Locate the cell with the specified text and output its [X, Y] center coordinate. 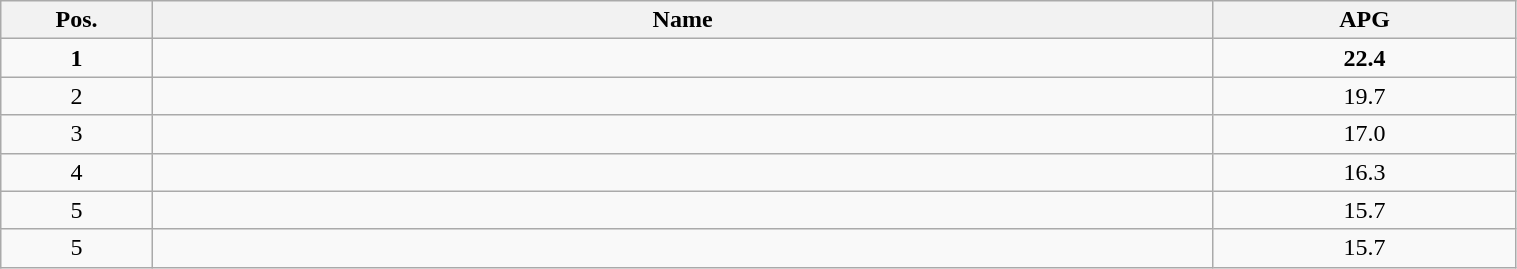
Name [682, 20]
2 [77, 96]
4 [77, 172]
16.3 [1364, 172]
19.7 [1364, 96]
Pos. [77, 20]
3 [77, 134]
1 [77, 58]
22.4 [1364, 58]
17.0 [1364, 134]
APG [1364, 20]
